Identify which cell holds the provided text, then report its (x, y) central coordinate. 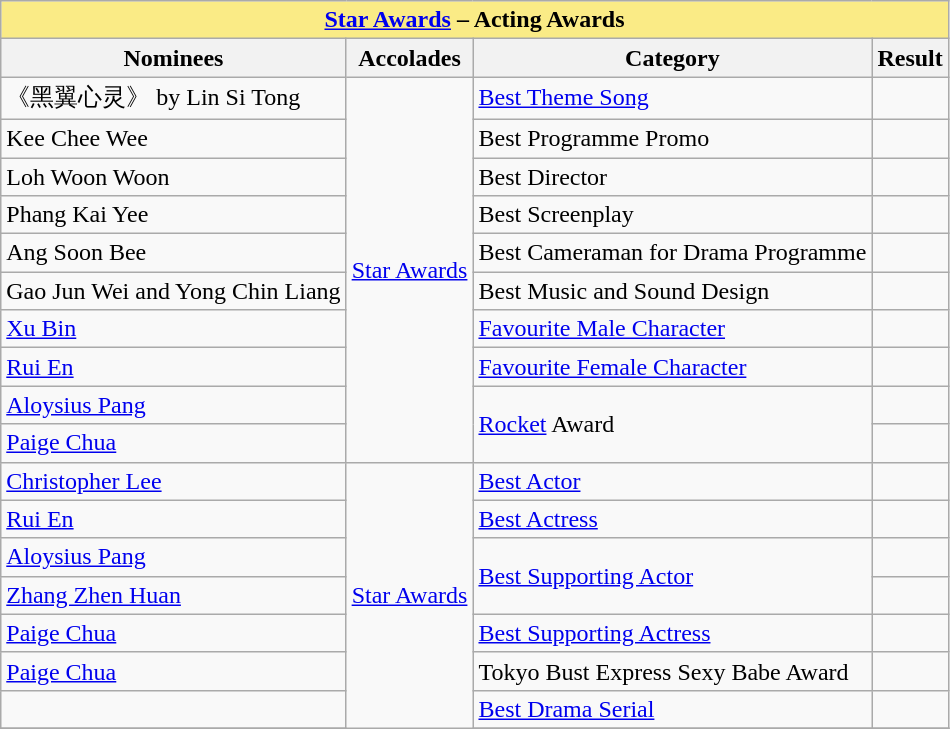
Best Supporting Actress (672, 633)
Best Director (672, 177)
Best Theme Song (672, 98)
Christopher Lee (174, 481)
Best Programme Promo (672, 138)
Tokyo Bust Express Sexy Babe Award (672, 671)
Best Actress (672, 519)
Star Awards – Acting Awards (475, 20)
《黑翼心灵》 by Lin Si Tong (174, 98)
Best Cameraman for Drama Programme (672, 253)
Best Drama Serial (672, 709)
Ang Soon Bee (174, 253)
Result (910, 58)
Zhang Zhen Huan (174, 595)
Best Music and Sound Design (672, 291)
Kee Chee Wee (174, 138)
Best Supporting Actor (672, 576)
Best Actor (672, 481)
Xu Bin (174, 329)
Gao Jun Wei and Yong Chin Liang (174, 291)
Phang Kai Yee (174, 215)
Favourite Male Character (672, 329)
Nominees (174, 58)
Category (672, 58)
Accolades (410, 58)
Best Screenplay (672, 215)
Favourite Female Character (672, 367)
Loh Woon Woon (174, 177)
Rocket Award (672, 424)
